Detect which cell encompasses the target text, then output its [X, Y] center coordinate. 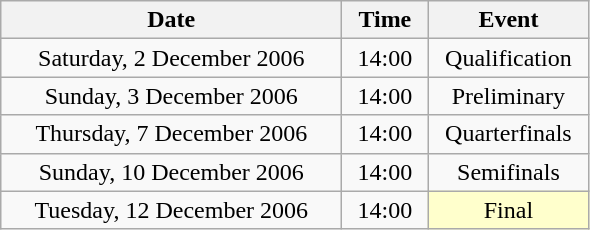
Saturday, 2 December 2006 [172, 58]
Quarterfinals [508, 134]
Event [508, 20]
Semifinals [508, 172]
Time [385, 20]
Date [172, 20]
Final [508, 210]
Sunday, 3 December 2006 [172, 96]
Preliminary [508, 96]
Sunday, 10 December 2006 [172, 172]
Qualification [508, 58]
Tuesday, 12 December 2006 [172, 210]
Thursday, 7 December 2006 [172, 134]
